Detect which cell encompasses the target text, then output its (X, Y) center coordinate. 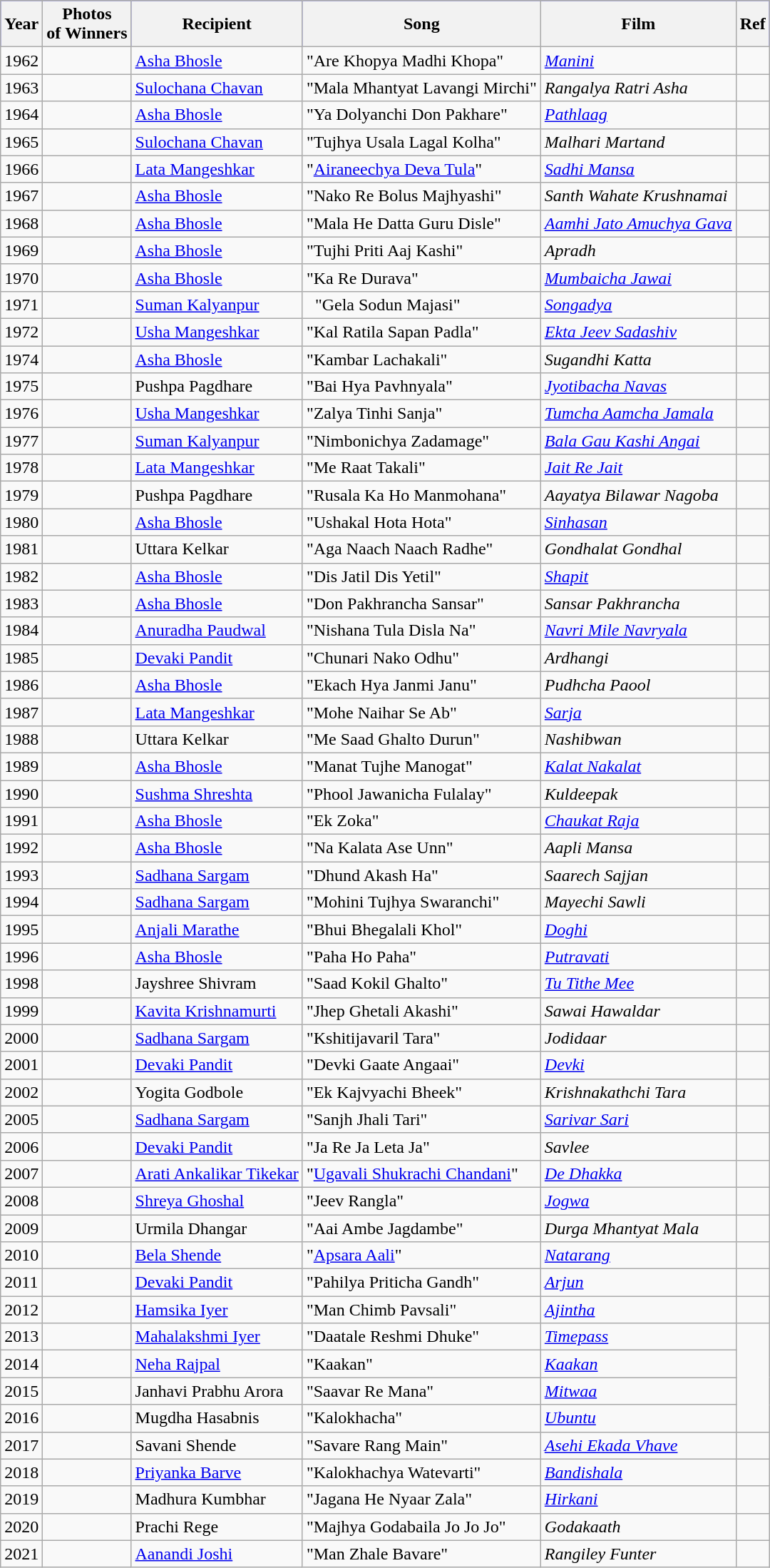
Mumbaicha Jawai (638, 278)
1970 (21, 278)
2005 (21, 1119)
1990 (21, 794)
2012 (21, 1310)
1989 (21, 766)
2001 (21, 1065)
Songadya (638, 305)
2018 (21, 1472)
Hirkani (638, 1500)
1980 (21, 522)
Shapit (638, 576)
1967 (21, 196)
1976 (21, 414)
Savani Shende (217, 1445)
"Airaneechya Deva Tula" (421, 169)
2008 (21, 1201)
Madhura Kumbhar (217, 1500)
2020 (21, 1527)
"Nishana Tula Disla Na" (421, 631)
"Mohe Naihar Se Ab" (421, 712)
Kavita Krishnamurti (217, 1011)
"Tujhi Priti Aaj Kashi" (421, 250)
"Me Saad Ghalto Durun" (421, 739)
2000 (21, 1038)
Anjali Marathe (217, 930)
1964 (21, 115)
Godakaath (638, 1527)
Sawai Hawaldar (638, 1011)
De Dhakka (638, 1174)
Jyotibacha Navas (638, 387)
"Don Pakhrancha Sansar" (421, 604)
Arati Ankalikar Tikekar (217, 1174)
"Majhya Godabaila Jo Jo Jo" (421, 1527)
"Na Kalata Ase Unn" (421, 848)
Saarech Sajjan (638, 875)
1981 (21, 549)
Pudhcha Paool (638, 685)
Prachi Rege (217, 1527)
1972 (21, 332)
Manini (638, 61)
Aamhi Jato Amuchya Gava (638, 223)
1971 (21, 305)
"Kalokhacha" (421, 1418)
2009 (21, 1228)
1987 (21, 712)
Mayechi Sawli (638, 902)
Rangiley Funter (638, 1554)
"Kalokhachya Watevarti" (421, 1472)
Mahalakshmi Iyer (217, 1337)
2017 (21, 1445)
Nashibwan (638, 739)
"Man Chimb Pavsali" (421, 1310)
"Me Raat Takali" (421, 468)
"Kambar Lachakali" (421, 359)
Kuldeepak (638, 794)
"Ek Zoka" (421, 821)
Tu Tithe Mee (638, 984)
Durga Mhantyat Mala (638, 1228)
"Gela Sodun Majasi" (421, 305)
Aayatya Bilawar Nagoba (638, 495)
"Paha Ho Paha" (421, 957)
Mitwaa (638, 1391)
Jayshree Shivram (217, 984)
Timepass (638, 1337)
Devki (638, 1065)
"Mala Mhantyat Lavangi Mirchi" (421, 88)
Shreya Ghoshal (217, 1201)
1986 (21, 685)
"Nimbonichya Zadamage" (421, 441)
Chaukat Raja (638, 821)
"Ya Dolyanchi Don Pakhare" (421, 115)
1998 (21, 984)
1977 (21, 441)
2021 (21, 1554)
"Bhui Bhegalali Khol" (421, 930)
Ekta Jeev Sadashiv (638, 332)
Sarja (638, 712)
"Aga Naach Naach Radhe" (421, 549)
2010 (21, 1256)
"Ekach Hya Janmi Janu" (421, 685)
"Kaakan" (421, 1364)
Sadhi Mansa (638, 169)
Song (421, 24)
"Jhep Ghetali Akashi" (421, 1011)
1985 (21, 658)
"Manat Tujhe Manogat" (421, 766)
1996 (21, 957)
"Mohini Tujhya Swaranchi" (421, 902)
"Mala He Datta Guru Disle" (421, 223)
Film (638, 24)
Janhavi Prabhu Arora (217, 1391)
Sushma Shreshta (217, 794)
"Nako Re Bolus Majhyashi" (421, 196)
Recipient (217, 24)
1978 (21, 468)
Jodidaar (638, 1038)
Year (21, 24)
1975 (21, 387)
1992 (21, 848)
Savlee (638, 1146)
Ardhangi (638, 658)
"Sanjh Jhali Tari" (421, 1119)
Sinhasan (638, 522)
Kalat Nakalat (638, 766)
2006 (21, 1146)
Ubuntu (638, 1418)
1991 (21, 821)
Sarivar Sari (638, 1119)
1969 (21, 250)
Natarang (638, 1256)
"Ugavali Shukrachi Chandani" (421, 1174)
"Saavar Re Mana" (421, 1391)
"Phool Jawanicha Fulalay" (421, 794)
Navri Mile Navryala (638, 631)
"Ka Re Durava" (421, 278)
"Kshitijavaril Tara" (421, 1038)
1966 (21, 169)
"Jagana He Nyaar Zala" (421, 1500)
2016 (21, 1418)
Hamsika Iyer (217, 1310)
1962 (21, 61)
Aanandi Joshi (217, 1554)
Aapli Mansa (638, 848)
2014 (21, 1364)
1988 (21, 739)
Malhari Martand (638, 142)
Photosof Winners (87, 24)
Tumcha Aamcha Jamala (638, 414)
Ajintha (638, 1310)
"Jeev Rangla" (421, 1201)
1984 (21, 631)
Pathlaag (638, 115)
"Rusala Ka Ho Manmohana" (421, 495)
Putravati (638, 957)
"Dhund Akash Ha" (421, 875)
Gondhalat Gondhal (638, 549)
Arjun (638, 1283)
"Saad Kokil Ghalto" (421, 984)
"Chunari Nako Odhu" (421, 658)
Apradh (638, 250)
"Devki Gaate Angaai" (421, 1065)
1995 (21, 930)
"Savare Rang Main" (421, 1445)
Jait Re Jait (638, 468)
Kaakan (638, 1364)
Sugandhi Katta (638, 359)
Bandishala (638, 1472)
2013 (21, 1337)
"Pahilya Priticha Gandh" (421, 1283)
Bela Shende (217, 1256)
"Dis Jatil Dis Yetil" (421, 576)
Jogwa (638, 1201)
2007 (21, 1174)
Priyanka Barve (217, 1472)
1979 (21, 495)
Rangalya Ratri Asha (638, 88)
2011 (21, 1283)
2015 (21, 1391)
"Man Zhale Bavare" (421, 1554)
Asehi Ekada Vhave (638, 1445)
Krishnakathchi Tara (638, 1092)
"Aai Ambe Jagdambe" (421, 1228)
"Zalya Tinhi Sanja" (421, 414)
1963 (21, 88)
"Are Khopya Madhi Khopa" (421, 61)
"Tujhya Usala Lagal Kolha" (421, 142)
Santh Wahate Krushnamai (638, 196)
Urmila Dhangar (217, 1228)
2019 (21, 1500)
"Apsara Aali" (421, 1256)
"Ek Kajvyachi Bheek" (421, 1092)
Yogita Godbole (217, 1092)
"Daatale Reshmi Dhuke" (421, 1337)
1974 (21, 359)
1965 (21, 142)
"Bai Hya Pavhnyala" (421, 387)
1982 (21, 576)
Ref (753, 24)
"Ushakal Hota Hota" (421, 522)
1999 (21, 1011)
Sansar Pakhrancha (638, 604)
1994 (21, 902)
Mugdha Hasabnis (217, 1418)
"Ja Re Ja Leta Ja" (421, 1146)
Neha Rajpal (217, 1364)
1983 (21, 604)
Bala Gau Kashi Angai (638, 441)
1993 (21, 875)
"Kal Ratila Sapan Padla" (421, 332)
1968 (21, 223)
Doghi (638, 930)
Anuradha Paudwal (217, 631)
2002 (21, 1092)
